Return [x, y] of the center of cell containing provided text 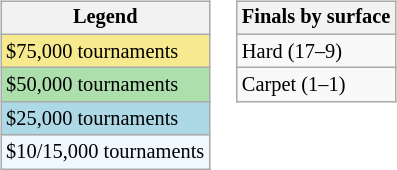
Carpet (1–1) [316, 85]
$50,000 tournaments [105, 85]
Legend [105, 18]
Hard (17–9) [316, 51]
Finals by surface [316, 18]
$10/15,000 tournaments [105, 152]
$25,000 tournaments [105, 119]
$75,000 tournaments [105, 51]
